Identify which cell holds the provided text, then report its [X, Y] central coordinate. 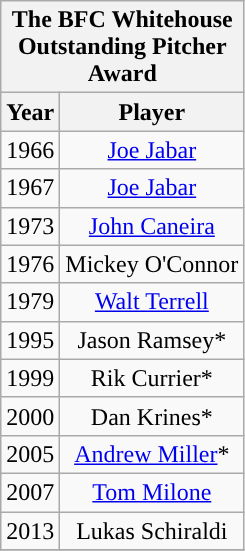
Rik Currier* [152, 378]
John Caneira [152, 226]
2005 [30, 454]
1966 [30, 150]
Mickey O'Connor [152, 264]
Dan Krines* [152, 416]
Year [30, 112]
2000 [30, 416]
Jason Ramsey* [152, 340]
1973 [30, 226]
1976 [30, 264]
1995 [30, 340]
Walt Terrell [152, 302]
Player [152, 112]
2013 [30, 531]
Andrew Miller* [152, 454]
The BFC Whitehouse Outstanding Pitcher Award [122, 47]
1979 [30, 302]
2007 [30, 492]
1999 [30, 378]
Lukas Schiraldi [152, 531]
1967 [30, 188]
Tom Milone [152, 492]
